For the text-containing cell, return its midpoint in (X, Y) coordinate format. 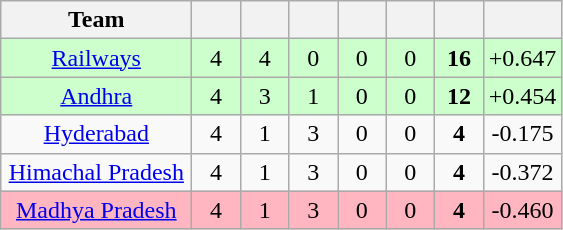
+0.647 (522, 58)
Himachal Pradesh (96, 172)
Railways (96, 58)
-0.460 (522, 210)
16 (460, 58)
+0.454 (522, 96)
12 (460, 96)
Hyderabad (96, 134)
Andhra (96, 96)
-0.175 (522, 134)
Madhya Pradesh (96, 210)
Team (96, 20)
-0.372 (522, 172)
